From the cell containing the given text, extract its center point as [X, Y] coordinate. 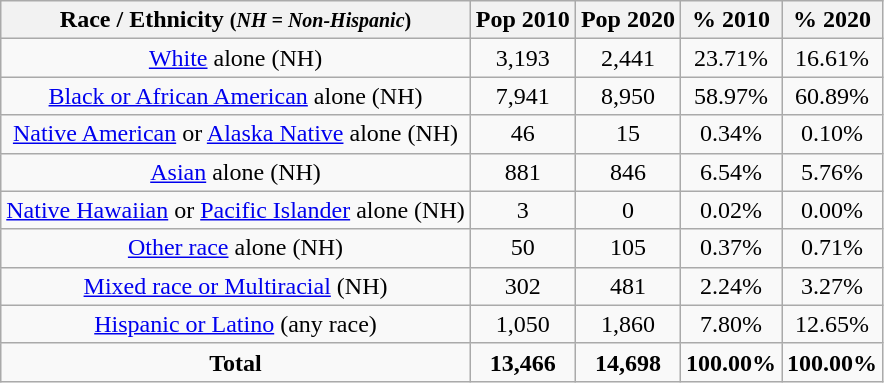
Race / Ethnicity (NH = Non-Hispanic) [236, 20]
60.89% [832, 96]
8,950 [628, 96]
13,466 [522, 362]
Black or African American alone (NH) [236, 96]
105 [628, 248]
Native American or Alaska Native alone (NH) [236, 134]
58.97% [730, 96]
Pop 2010 [522, 20]
Pop 2020 [628, 20]
1,050 [522, 324]
0.34% [730, 134]
46 [522, 134]
% 2020 [832, 20]
0.00% [832, 210]
0.10% [832, 134]
Asian alone (NH) [236, 172]
846 [628, 172]
2,441 [628, 58]
23.71% [730, 58]
0 [628, 210]
50 [522, 248]
15 [628, 134]
% 2010 [730, 20]
Total [236, 362]
0.02% [730, 210]
7.80% [730, 324]
302 [522, 286]
1,860 [628, 324]
7,941 [522, 96]
Native Hawaiian or Pacific Islander alone (NH) [236, 210]
Mixed race or Multiracial (NH) [236, 286]
5.76% [832, 172]
12.65% [832, 324]
6.54% [730, 172]
0.37% [730, 248]
16.61% [832, 58]
14,698 [628, 362]
3 [522, 210]
Other race alone (NH) [236, 248]
481 [628, 286]
881 [522, 172]
3.27% [832, 286]
2.24% [730, 286]
Hispanic or Latino (any race) [236, 324]
3,193 [522, 58]
0.71% [832, 248]
White alone (NH) [236, 58]
